Find where the given text appears and provide that cell's center as (X, Y) coordinate. 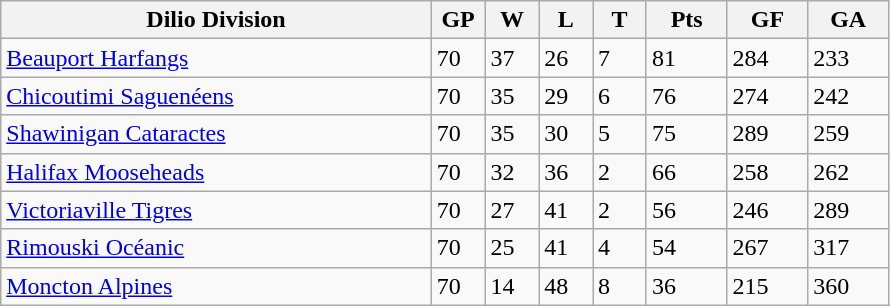
Dilio Division (216, 20)
81 (686, 58)
GP (458, 20)
Chicoutimi Saguenéens (216, 96)
L (566, 20)
4 (620, 248)
317 (848, 248)
48 (566, 286)
54 (686, 248)
T (620, 20)
GF (768, 20)
Halifax Mooseheads (216, 172)
Rimouski Océanic (216, 248)
37 (512, 58)
Victoriaville Tigres (216, 210)
262 (848, 172)
215 (768, 286)
32 (512, 172)
30 (566, 134)
56 (686, 210)
246 (768, 210)
Moncton Alpines (216, 286)
29 (566, 96)
27 (512, 210)
5 (620, 134)
25 (512, 248)
233 (848, 58)
284 (768, 58)
360 (848, 286)
W (512, 20)
258 (768, 172)
7 (620, 58)
GA (848, 20)
242 (848, 96)
75 (686, 134)
274 (768, 96)
8 (620, 286)
Pts (686, 20)
259 (848, 134)
Shawinigan Cataractes (216, 134)
14 (512, 286)
66 (686, 172)
76 (686, 96)
Beauport Harfangs (216, 58)
26 (566, 58)
267 (768, 248)
6 (620, 96)
